Scan for the cell matching the given text and deliver its [X, Y] coordinate at center. 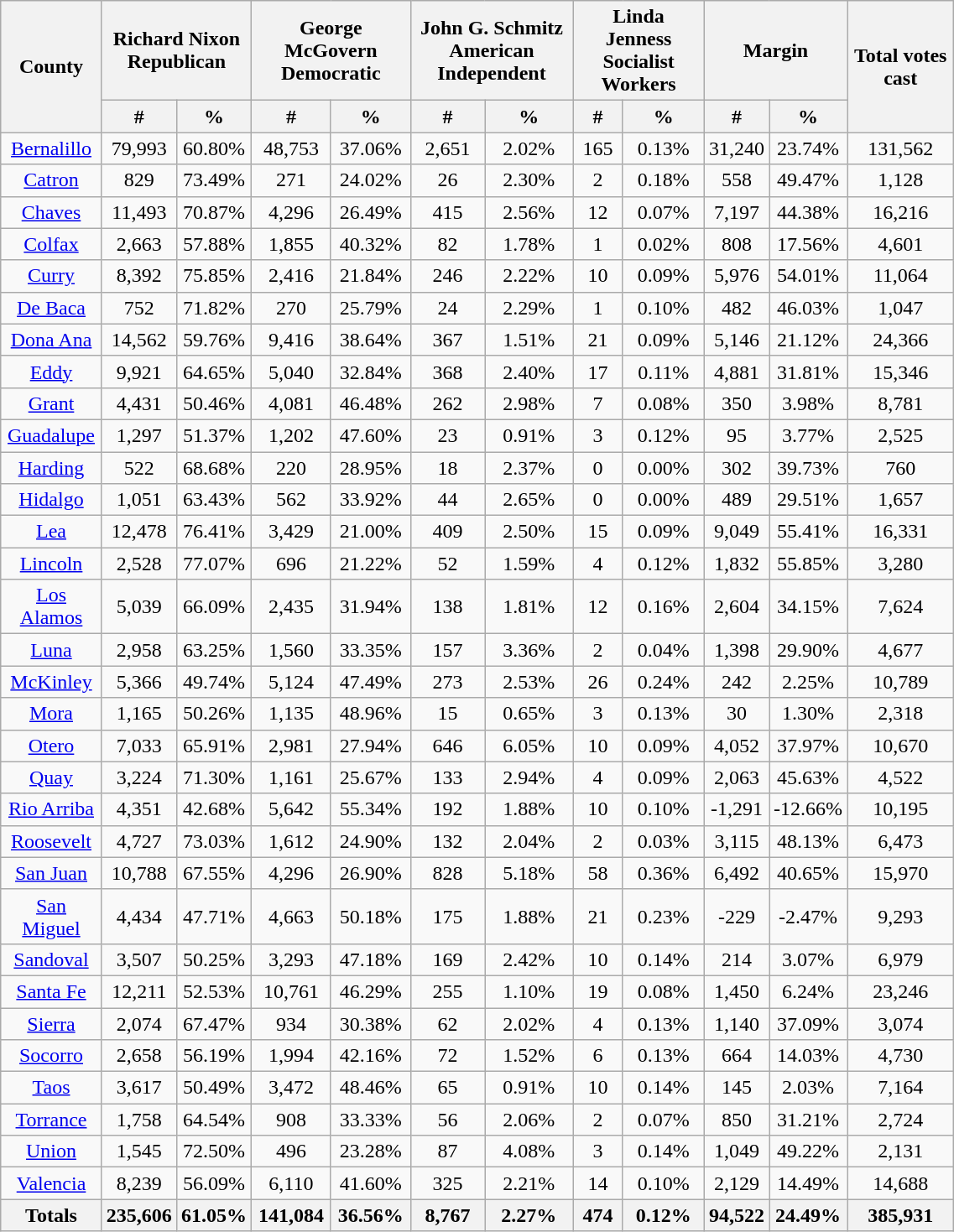
1,758 [139, 1120]
829 [139, 180]
30.38% [371, 1024]
66.09% [213, 607]
5,040 [290, 372]
6.24% [807, 991]
34.15% [807, 607]
40.65% [807, 873]
31.81% [807, 372]
56.19% [213, 1056]
46.03% [807, 308]
2,435 [290, 607]
255 [448, 991]
32.84% [371, 372]
3,472 [290, 1088]
73.03% [213, 841]
14,688 [901, 1183]
21.00% [371, 532]
49.47% [807, 180]
5,039 [139, 607]
3,074 [901, 1024]
0.03% [663, 841]
57.88% [213, 244]
131,562 [901, 148]
49.22% [807, 1151]
3,429 [290, 532]
2,074 [139, 1024]
10,670 [901, 746]
79,993 [139, 148]
Linda JennessSocialist Workers [639, 50]
2,131 [901, 1151]
Bernalillo [52, 148]
Santa Fe [52, 991]
48.46% [371, 1088]
3.98% [807, 403]
11,493 [139, 212]
44.38% [807, 212]
Rio Arriba [52, 809]
3,293 [290, 959]
Margin [775, 50]
25.67% [371, 777]
4,052 [737, 746]
77.07% [213, 564]
2.04% [529, 841]
646 [448, 746]
489 [737, 500]
11,064 [901, 276]
37.09% [807, 1024]
2,981 [290, 746]
409 [448, 532]
246 [448, 276]
2,651 [448, 148]
2,658 [139, 1056]
-229 [737, 916]
24 [448, 308]
145 [737, 1088]
14,562 [139, 340]
385,931 [901, 1215]
17 [597, 372]
157 [448, 650]
65 [448, 1088]
2,063 [737, 777]
23,246 [901, 991]
50.49% [213, 1088]
73.49% [213, 180]
Quay [52, 777]
9,416 [290, 340]
850 [737, 1120]
3,507 [139, 959]
2,663 [139, 244]
23 [448, 435]
21.22% [371, 564]
0.24% [663, 682]
52 [448, 564]
1,051 [139, 500]
9,049 [737, 532]
42.16% [371, 1056]
14.49% [807, 1183]
60.80% [213, 148]
273 [448, 682]
21.12% [807, 340]
175 [448, 916]
0.23% [663, 916]
46.29% [371, 991]
48.96% [371, 714]
908 [290, 1120]
63.25% [213, 650]
2,416 [290, 276]
28.95% [371, 467]
12,478 [139, 532]
4,081 [290, 403]
4,881 [737, 372]
934 [290, 1024]
46.48% [371, 403]
7,197 [737, 212]
262 [448, 403]
1,161 [290, 777]
270 [290, 308]
33.92% [371, 500]
0.65% [529, 714]
133 [448, 777]
76.41% [213, 532]
14 [597, 1183]
4,351 [139, 809]
2.03% [807, 1088]
9,293 [901, 916]
72 [448, 1056]
19 [597, 991]
31,240 [737, 148]
6 [597, 1056]
15,346 [901, 372]
56 [448, 1120]
165 [597, 148]
67.55% [213, 873]
325 [448, 1183]
Chaves [52, 212]
2,604 [737, 607]
1,140 [737, 1024]
24.90% [371, 841]
1.10% [529, 991]
2,724 [901, 1120]
8,239 [139, 1183]
5,366 [139, 682]
752 [139, 308]
58 [597, 873]
55.85% [807, 564]
558 [737, 180]
1.51% [529, 340]
48.13% [807, 841]
Otero [52, 746]
29.51% [807, 500]
3.36% [529, 650]
6,492 [737, 873]
18 [448, 467]
De Baca [52, 308]
33.33% [371, 1120]
37.06% [371, 148]
664 [737, 1056]
10,788 [139, 873]
1.81% [529, 607]
3.77% [807, 435]
10,789 [901, 682]
San Juan [52, 873]
141,084 [290, 1215]
24,366 [901, 340]
192 [448, 809]
1,398 [737, 650]
9,921 [139, 372]
33.35% [371, 650]
367 [448, 340]
562 [290, 500]
350 [737, 403]
Curry [52, 276]
Sierra [52, 1024]
Guadalupe [52, 435]
522 [139, 467]
Union [52, 1151]
55.41% [807, 532]
1,135 [290, 714]
82 [448, 244]
7,624 [901, 607]
-2.47% [807, 916]
235,606 [139, 1215]
4,431 [139, 403]
15,970 [901, 873]
6,110 [290, 1183]
30 [737, 714]
62 [448, 1024]
Catron [52, 180]
1.30% [807, 714]
1.52% [529, 1056]
2.27% [529, 1215]
1,657 [901, 500]
52.53% [213, 991]
138 [448, 607]
14.03% [807, 1056]
George McGovernDemocratic [331, 50]
31.94% [371, 607]
2.53% [529, 682]
2.94% [529, 777]
1,560 [290, 650]
0.11% [663, 372]
54.01% [807, 276]
0.18% [663, 180]
Luna [52, 650]
Torrance [52, 1120]
Sandoval [52, 959]
75.85% [213, 276]
21.84% [371, 276]
59.76% [213, 340]
Totals [52, 1215]
2,525 [901, 435]
Richard NixonRepublican [176, 50]
Valencia [52, 1183]
17.56% [807, 244]
7,164 [901, 1088]
1,049 [737, 1151]
4,434 [139, 916]
3,115 [737, 841]
San Miguel [52, 916]
2.22% [529, 276]
41.60% [371, 1183]
1,545 [139, 1151]
Lea [52, 532]
26.90% [371, 873]
Hidalgo [52, 500]
8,781 [901, 403]
Socorro [52, 1056]
302 [737, 467]
72.50% [213, 1151]
0.36% [663, 873]
1,202 [290, 435]
696 [290, 564]
65.91% [213, 746]
2.37% [529, 467]
47.18% [371, 959]
27.94% [371, 746]
8,392 [139, 276]
40.32% [371, 244]
50.25% [213, 959]
2.98% [529, 403]
56.09% [213, 1183]
0.04% [663, 650]
36.56% [371, 1215]
16,216 [901, 212]
55.34% [371, 809]
760 [901, 467]
Los Alamos [52, 607]
25.79% [371, 308]
2.65% [529, 500]
368 [448, 372]
2.06% [529, 1120]
2.21% [529, 1183]
42.68% [213, 809]
67.47% [213, 1024]
482 [737, 308]
10,761 [290, 991]
808 [737, 244]
Lincoln [52, 564]
496 [290, 1151]
51.37% [213, 435]
0.16% [663, 607]
5.18% [529, 873]
Total votes cast [901, 67]
71.82% [213, 308]
31.21% [807, 1120]
1,450 [737, 991]
214 [737, 959]
-12.66% [807, 809]
95 [737, 435]
3,280 [901, 564]
1.78% [529, 244]
24.49% [807, 1215]
-1,291 [737, 809]
44 [448, 500]
2,958 [139, 650]
23.28% [371, 1151]
70.87% [213, 212]
2.56% [529, 212]
County [52, 67]
49.74% [213, 682]
1.59% [529, 564]
1,297 [139, 435]
Roosevelt [52, 841]
38.64% [371, 340]
John G. SchmitzAmerican Independent [492, 50]
Grant [52, 403]
47.71% [213, 916]
50.18% [371, 916]
Colfax [52, 244]
37.97% [807, 746]
McKinley [52, 682]
47.49% [371, 682]
Mora [52, 714]
2.50% [529, 532]
7,033 [139, 746]
64.54% [213, 1120]
4,730 [901, 1056]
48,753 [290, 148]
1,165 [139, 714]
415 [448, 212]
94,522 [737, 1215]
71.30% [213, 777]
271 [290, 180]
4,677 [901, 650]
5,642 [290, 809]
64.65% [213, 372]
2.29% [529, 308]
50.26% [213, 714]
2,129 [737, 1183]
2,318 [901, 714]
2.25% [807, 682]
1,994 [290, 1056]
4,522 [901, 777]
Dona Ana [52, 340]
Harding [52, 467]
132 [448, 841]
5,976 [737, 276]
87 [448, 1151]
61.05% [213, 1215]
2,528 [139, 564]
6.05% [529, 746]
1,128 [901, 180]
1,855 [290, 244]
3,617 [139, 1088]
2.42% [529, 959]
16,331 [901, 532]
29.90% [807, 650]
26.49% [371, 212]
45.63% [807, 777]
4,601 [901, 244]
4,663 [290, 916]
Eddy [52, 372]
1,832 [737, 564]
828 [448, 873]
242 [737, 682]
0.02% [663, 244]
4,727 [139, 841]
6,473 [901, 841]
2.30% [529, 180]
169 [448, 959]
7 [597, 403]
5,124 [290, 682]
50.46% [213, 403]
47.60% [371, 435]
6,979 [901, 959]
2.40% [529, 372]
24.02% [371, 180]
8,767 [448, 1215]
474 [597, 1215]
220 [290, 467]
5,146 [737, 340]
4.08% [529, 1151]
68.68% [213, 467]
39.73% [807, 467]
63.43% [213, 500]
1,612 [290, 841]
12,211 [139, 991]
3,224 [139, 777]
10,195 [901, 809]
1,047 [901, 308]
3.07% [807, 959]
Taos [52, 1088]
23.74% [807, 148]
